For the text-containing cell, return its midpoint in [x, y] coordinate format. 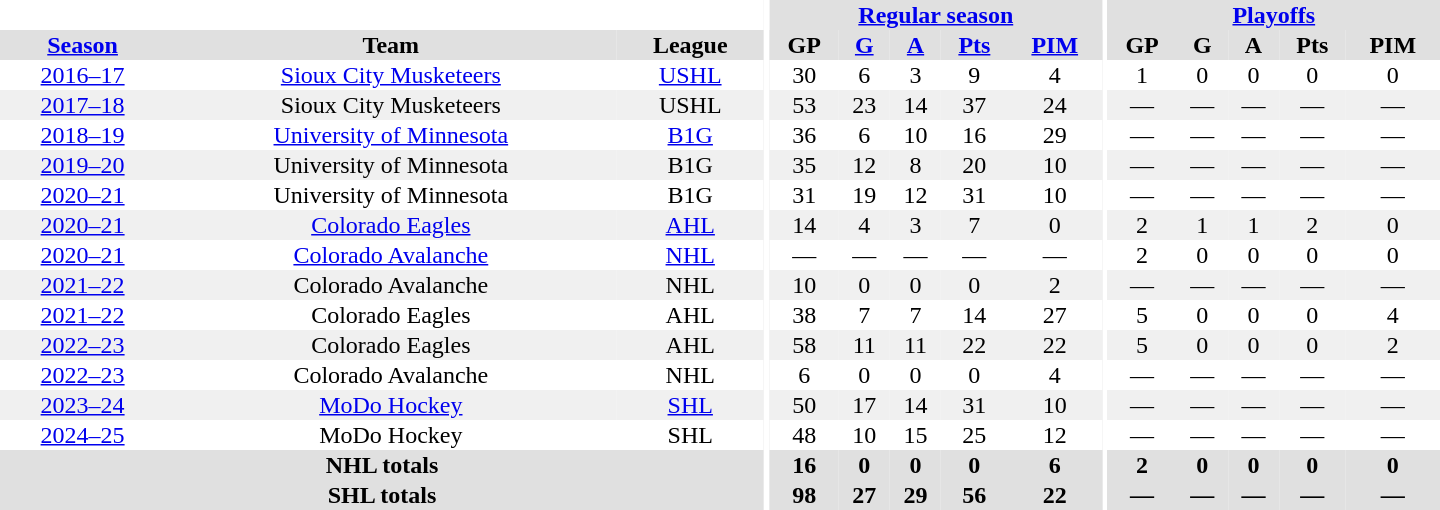
Season [82, 45]
8 [916, 165]
56 [974, 495]
20 [974, 165]
35 [804, 165]
2024–25 [82, 435]
League [690, 45]
NHL totals [382, 465]
38 [804, 315]
2023–24 [82, 405]
15 [916, 435]
23 [864, 105]
2016–17 [82, 75]
48 [804, 435]
17 [864, 405]
2019–20 [82, 165]
19 [864, 195]
SHL totals [382, 495]
9 [974, 75]
Regular season [936, 15]
24 [1055, 105]
58 [804, 345]
2018–19 [82, 135]
53 [804, 105]
2017–18 [82, 105]
98 [804, 495]
36 [804, 135]
30 [804, 75]
25 [974, 435]
50 [804, 405]
Playoffs [1274, 15]
37 [974, 105]
Team [390, 45]
